Extract the [x, y] coordinate from the center of the cell holding the provided text.  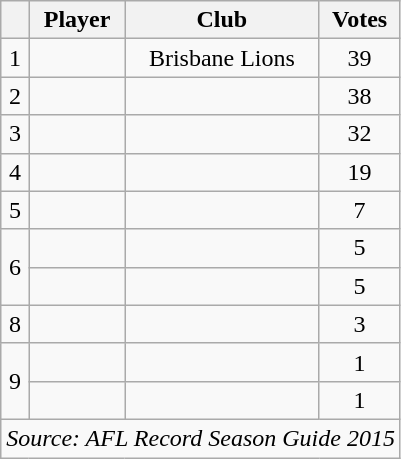
Source: AFL Record Season Guide 2015 [201, 438]
Player [77, 20]
7 [360, 210]
Votes [360, 20]
4 [15, 172]
39 [360, 58]
Brisbane Lions [222, 58]
8 [15, 324]
9 [15, 381]
6 [15, 267]
2 [15, 96]
Club [222, 20]
38 [360, 96]
32 [360, 134]
19 [360, 172]
